Search for the cell housing the specified text and yield its (x, y) center coordinate. 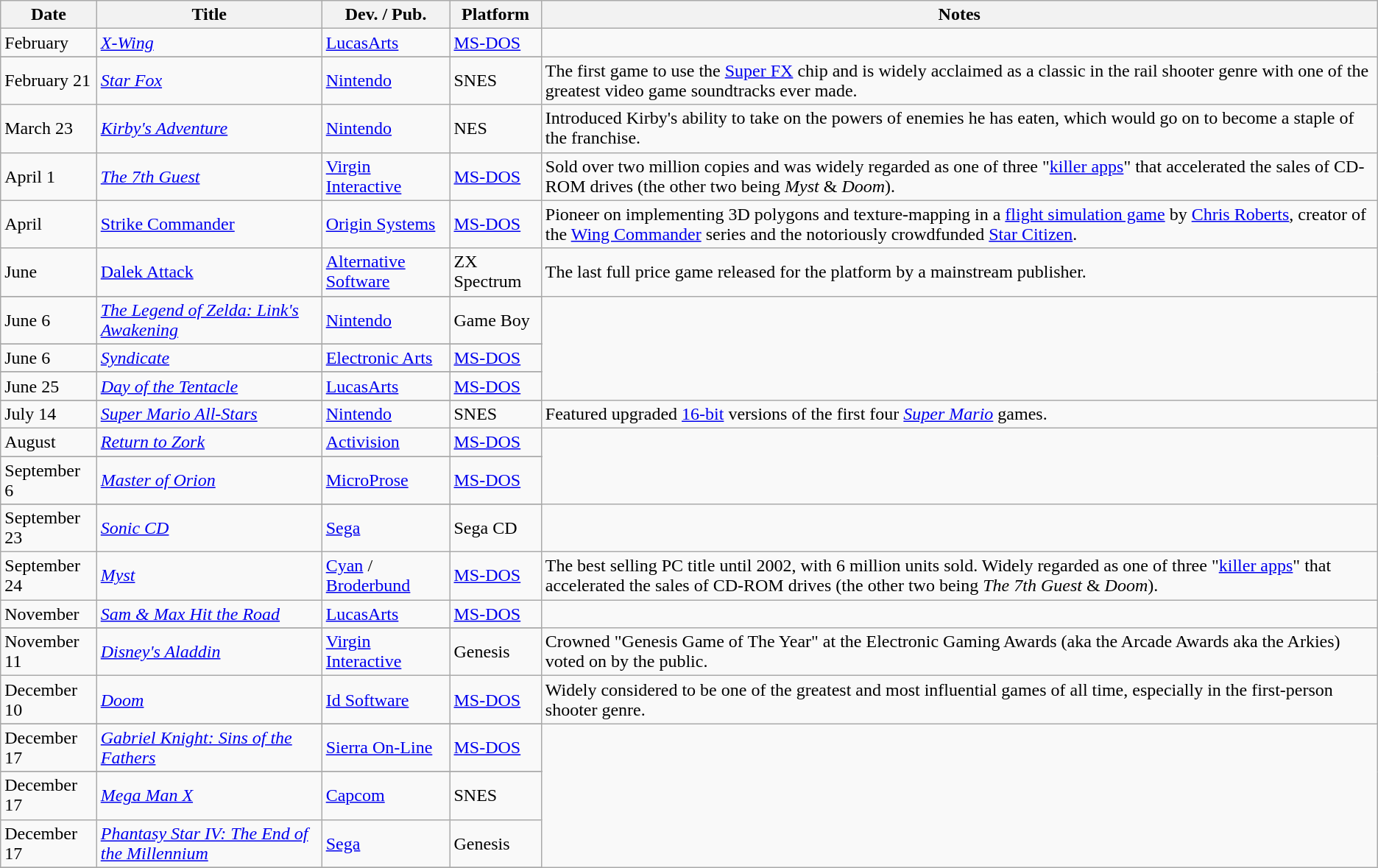
Electronic Arts (386, 358)
Introduced Kirby's ability to take on the powers of enemies he has eaten, which would go on to become a staple of the franchise. (959, 128)
March 23 (49, 128)
Id Software (386, 699)
July 14 (49, 414)
April (49, 224)
Notes (959, 15)
Title (209, 15)
Platform (495, 15)
Sega CD (495, 529)
ZX Spectrum (495, 272)
Activision (386, 442)
Mega Man X (209, 795)
Kirby's Adventure (209, 128)
June 25 (49, 386)
Cyan / Broderbund (386, 576)
November 11 (49, 652)
Dev. / Pub. (386, 15)
Day of the Tentacle (209, 386)
Syndicate (209, 358)
August (49, 442)
Crowned "Genesis Game of The Year" at the Electronic Gaming Awards (aka the Arcade Awards aka the Arkies) voted on by the public. (959, 652)
Widely considered to be one of the greatest and most influential games of all time, especially in the first-person shooter genre. (959, 699)
Date (49, 15)
September 23 (49, 529)
X-Wing (209, 43)
Star Fox (209, 81)
September 24 (49, 576)
MicroProse (386, 480)
Game Boy (495, 320)
Doom (209, 699)
Master of Orion (209, 480)
Sam & Max Hit the Road (209, 614)
Super Mario All-Stars (209, 414)
November (49, 614)
Origin Systems (386, 224)
Capcom (386, 795)
Sonic CD (209, 529)
February 21 (49, 81)
Phantasy Star IV: The End of the Millennium (209, 844)
Featured upgraded 16-bit versions of the first four Super Mario games. (959, 414)
The Legend of Zelda: Link's Awakening (209, 320)
February (49, 43)
Return to Zork (209, 442)
NES (495, 128)
Myst (209, 576)
Gabriel Knight: Sins of the Fathers (209, 748)
Alternative Software (386, 272)
Sierra On-Line (386, 748)
Strike Commander (209, 224)
The last full price game released for the platform by a mainstream publisher. (959, 272)
April 1 (49, 177)
The 7th Guest (209, 177)
December 10 (49, 699)
Dalek Attack (209, 272)
September 6 (49, 480)
June (49, 272)
Disney's Aladdin (209, 652)
